Output the [X, Y] coordinate of the center of the cell containing the given text.  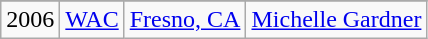
2006 [30, 20]
Michelle Gardner [336, 20]
Fresno, CA [185, 20]
WAC [92, 20]
